Output the (x, y) coordinate of the center of the cell containing the given text.  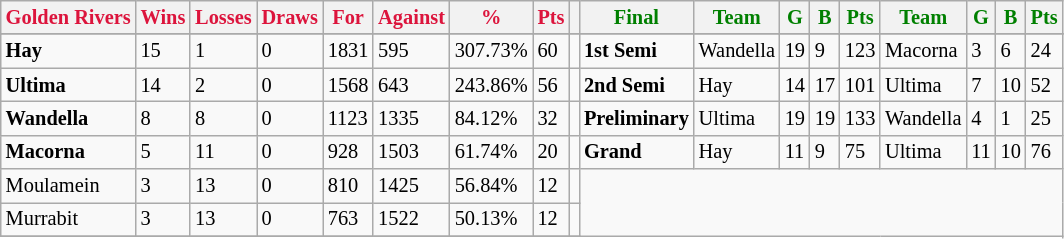
56 (552, 85)
17 (825, 85)
810 (348, 186)
6 (1011, 51)
52 (1044, 85)
763 (348, 219)
Murrabit (68, 219)
61.74% (492, 152)
1503 (412, 152)
56.84% (492, 186)
60 (552, 51)
Wins (164, 17)
24 (1044, 51)
32 (552, 118)
75 (860, 152)
76 (1044, 152)
1522 (412, 219)
928 (348, 152)
1568 (348, 85)
101 (860, 85)
For (348, 17)
Grand (636, 152)
1831 (348, 51)
4 (980, 118)
5 (164, 152)
123 (860, 51)
2nd Semi (636, 85)
% (492, 17)
307.73% (492, 51)
Preliminary (636, 118)
1123 (348, 118)
1335 (412, 118)
1425 (412, 186)
Losses (223, 17)
15 (164, 51)
20 (552, 152)
Against (412, 17)
50.13% (492, 219)
84.12% (492, 118)
7 (980, 85)
Draws (290, 17)
595 (412, 51)
25 (1044, 118)
2 (223, 85)
243.86% (492, 85)
643 (412, 85)
Moulamein (68, 186)
133 (860, 118)
Final (636, 17)
Golden Rivers (68, 17)
1st Semi (636, 51)
